Find where the given text appears and provide that cell's center as [x, y] coordinate. 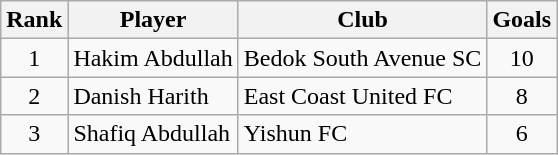
6 [522, 134]
Hakim Abdullah [153, 58]
8 [522, 96]
Yishun FC [362, 134]
3 [34, 134]
Rank [34, 20]
Shafiq Abdullah [153, 134]
Player [153, 20]
East Coast United FC [362, 96]
1 [34, 58]
Danish Harith [153, 96]
Bedok South Avenue SC [362, 58]
10 [522, 58]
Club [362, 20]
Goals [522, 20]
2 [34, 96]
